Return the (X, Y) coordinate for the center point of the cell that contains the specified text.  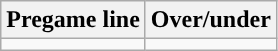
Pregame line (74, 20)
Over/under (210, 20)
